Pinpoint the cell where the given text exists, returning its (x, y) midpoint coordinate. 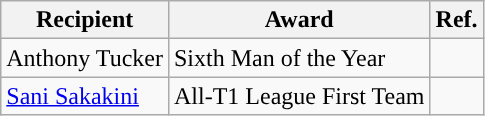
Ref. (456, 20)
All-T1 League First Team (299, 96)
Recipient (85, 20)
Award (299, 20)
Sixth Man of the Year (299, 58)
Sani Sakakini (85, 96)
Anthony Tucker (85, 58)
